Search for the cell housing the specified text and yield its (X, Y) center coordinate. 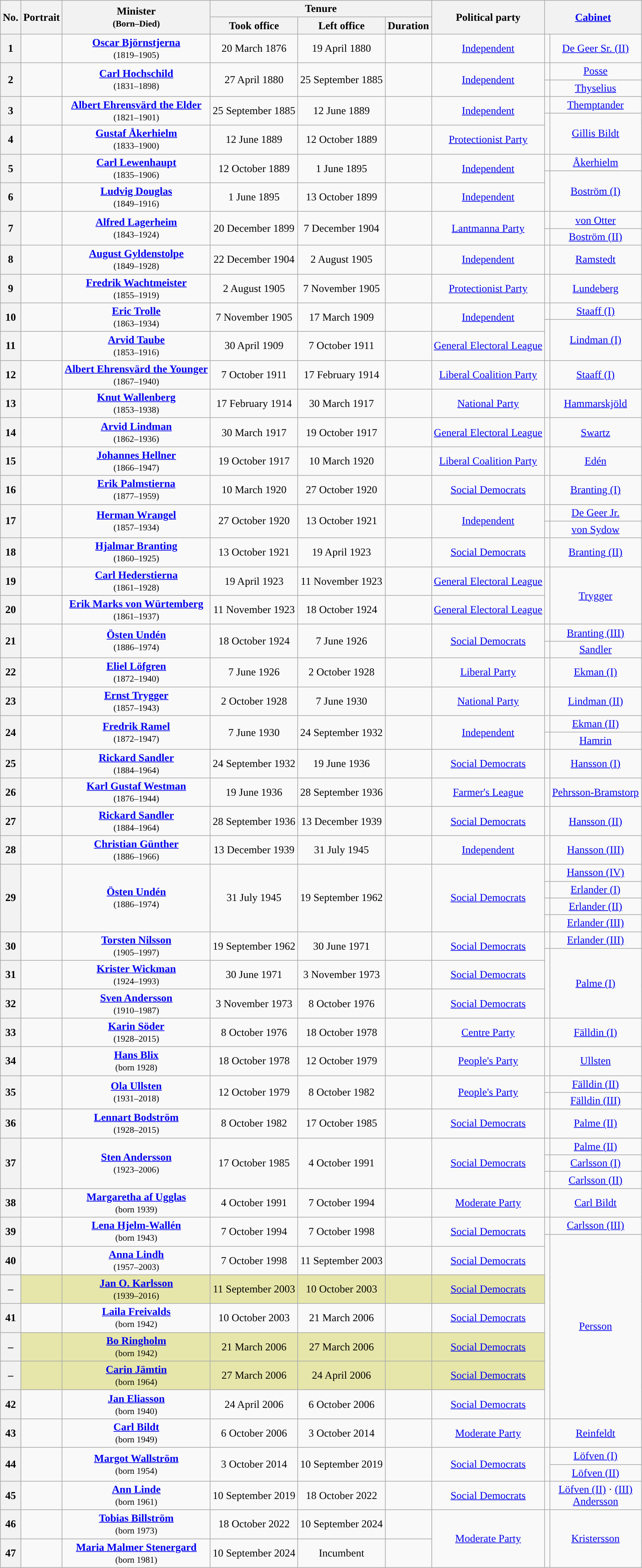
21 (11, 641)
von Sydow (596, 529)
Farmer's League (488, 793)
Maria Malmer Stenergard(born 1981) (136, 1553)
44 (11, 1464)
Posse (596, 71)
Sandler (596, 649)
Branting (I) (596, 490)
Boström (II) (596, 237)
41 (11, 1318)
22 (11, 672)
Sten Andersson(1923–2006) (136, 1163)
Jan Eliasson(born 1940) (136, 1404)
39 (11, 1231)
Ludvig Douglas(1849–1916) (136, 197)
25 (11, 763)
13 October 1899 (342, 197)
Minister(Born–Died) (136, 17)
22 December 1904 (254, 259)
Pehrsson-Bramstorp (596, 793)
Ann Linde(born 1961) (136, 1496)
Arvid Lindman(1862–1936) (136, 433)
43 (11, 1433)
Albert Ehrensvärd the Elder(1821–1901) (136, 111)
Duration (408, 26)
Ekman (I) (596, 672)
Carl Bildt(born 1949) (136, 1433)
46 (11, 1524)
Carlsson (I) (596, 1163)
Anna Lindh(1957–2003) (136, 1261)
Hansson (II) (596, 821)
Carl Bildt (596, 1203)
Laila Freivalds(born 1942) (136, 1318)
6 (11, 197)
42 (11, 1404)
Hjalmar Branting(1860–1925) (136, 552)
Reinfeldt (596, 1433)
Albert Ehrensvärd the Younger(1867–1940) (136, 375)
7 (11, 228)
Lena Hjelm-Wallén(born 1943) (136, 1231)
Branting (II) (596, 552)
Erlander (I) (596, 889)
Carl Hederstierna(1861–1928) (136, 581)
Lantmanna Party (488, 228)
Hamrin (596, 741)
No. (11, 17)
Kristersson (596, 1539)
Christian Günther(1886–1966) (136, 850)
Gustaf Åkerhielm(1833–1900) (136, 140)
Margaretha af Ugglas(born 1939) (136, 1203)
Fälldin (III) (596, 1101)
47 (11, 1553)
Krister Wickman(1924–1993) (136, 975)
Carin Jämtin(born 1964) (136, 1376)
Carl Hochschild(1831–1898) (136, 80)
Branting (III) (596, 633)
Trygger (596, 595)
38 (11, 1203)
17 (11, 521)
34 (11, 1061)
Tobias Billström(born 1973) (136, 1524)
28 (11, 850)
Ernst Trygger(1857–1943) (136, 701)
7 December 1904 (342, 228)
Lindman (II) (596, 701)
Eric Trolle(1863–1934) (136, 318)
15 (11, 461)
Torsten Nilsson(1905–1997) (136, 946)
3 (11, 111)
30 (11, 946)
27 April 1880 (254, 80)
Hansson (IV) (596, 873)
Carlsson (III) (596, 1226)
Margot Wallström(born 1954) (136, 1464)
Swartz (596, 433)
13 (11, 403)
Karl Gustaf Westman(1876–1944) (136, 793)
Herman Wrangel(1857–1934) (136, 521)
Fredrik Wachtmeister(1855–1919) (136, 288)
45 (11, 1496)
36 (11, 1123)
Cabinet (593, 17)
De Geer Sr. (II) (596, 49)
11 (11, 346)
40 (11, 1261)
Erik Palmstierna(1877–1959) (136, 490)
Took office (254, 26)
Ramstedt (596, 259)
Left office (342, 26)
Ola Ullsten(1931–2018) (136, 1093)
Tenure (321, 9)
Centre Party (488, 1032)
Erlander (II) (596, 906)
Palme (I) (596, 983)
10 (11, 318)
August Gyldenstolpe(1849–1928) (136, 259)
Bo Ringholm(born 1942) (136, 1346)
20 (11, 610)
20 March 1876 (254, 49)
Löfven (I) (596, 1456)
De Geer Jr. (596, 513)
Karin Söder(1928–2015) (136, 1032)
Löfven (II) · (III)Andersson (596, 1496)
16 (11, 490)
35 (11, 1093)
14 (11, 433)
Jan O. Karlsson(1939–2016) (136, 1289)
Themptander (596, 105)
37 (11, 1163)
20 December 1899 (254, 228)
Ekman (II) (596, 724)
Carlsson (II) (596, 1180)
30 April 1909 (254, 346)
Eliel Löfgren(1872–1940) (136, 672)
1 (11, 49)
Hammarskjöld (596, 403)
32 (11, 1003)
Incumbent (342, 1553)
18 (11, 552)
Liberal Party (488, 672)
17 March 1909 (342, 318)
24 (11, 732)
Hans Blix(born 1928) (136, 1061)
Edén (596, 461)
27 (11, 821)
Hansson (I) (596, 763)
von Otter (596, 220)
Arvid Taube(1853–1916) (136, 346)
9 (11, 288)
Hansson (III) (596, 850)
Lundeberg (596, 288)
Löfven (II) (596, 1472)
Persson (596, 1326)
Alfred Lagerheim(1843–1924) (136, 228)
2 (11, 80)
Fredrik Ramel(1872–1947) (136, 732)
Knut Wallenberg(1853–1938) (136, 403)
Thyselius (596, 88)
8 (11, 259)
Erik Marks von Würtemberg(1861–1937) (136, 610)
Johannes Hellner(1866–1947) (136, 461)
Boström (I) (596, 191)
31 (11, 975)
12 (11, 375)
Lindman (I) (596, 340)
Ullsten (596, 1061)
Fälldin (I) (596, 1032)
Carl Lewenhaupt(1835–1906) (136, 168)
Lennart Bodström(1928–2015) (136, 1123)
Gillis Bildt (596, 134)
33 (11, 1032)
Oscar Björnstjerna(1819–1905) (136, 49)
19 April 1880 (342, 49)
Åkerhielm (596, 162)
4 (11, 140)
5 (11, 168)
26 (11, 793)
29 (11, 898)
23 (11, 701)
Portrait (42, 17)
Sven Andersson(1910–1987) (136, 1003)
19 (11, 581)
Fälldin (II) (596, 1084)
Political party (488, 17)
